Search for the cell housing the specified text and yield its [x, y] center coordinate. 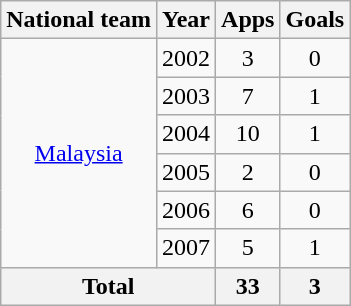
National team [79, 20]
2005 [186, 172]
10 [248, 134]
2 [248, 172]
33 [248, 286]
Total [108, 286]
2003 [186, 96]
Year [186, 20]
Malaysia [79, 153]
Apps [248, 20]
2004 [186, 134]
2007 [186, 248]
7 [248, 96]
2006 [186, 210]
5 [248, 248]
2002 [186, 58]
Goals [315, 20]
6 [248, 210]
